Output the (x, y) coordinate of the center of the cell containing the given text.  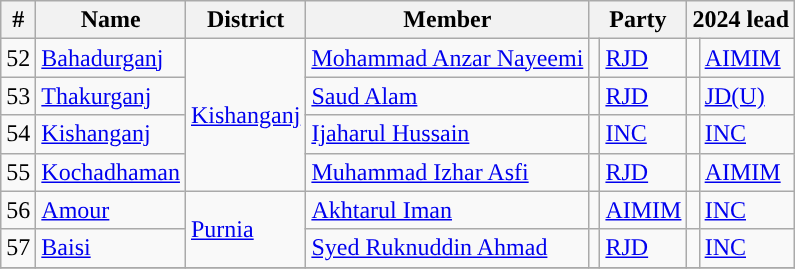
57 (18, 248)
Ijaharul Hussain (448, 134)
Purnia (245, 229)
Amour (111, 210)
Member (448, 20)
Mohammad Anzar Nayeemi (448, 58)
# (18, 20)
53 (18, 96)
Name (111, 20)
Muhammad Izhar Asfi (448, 172)
56 (18, 210)
Party (638, 20)
55 (18, 172)
54 (18, 134)
52 (18, 58)
2024 lead (741, 20)
JD(U) (747, 96)
Bahadurganj (111, 58)
Saud Alam (448, 96)
Syed Ruknuddin Ahmad (448, 248)
District (245, 20)
Baisi (111, 248)
Kochadhaman (111, 172)
Thakurganj (111, 96)
Akhtarul Iman (448, 210)
